Pinpoint the cell where the given text exists, returning its [x, y] midpoint coordinate. 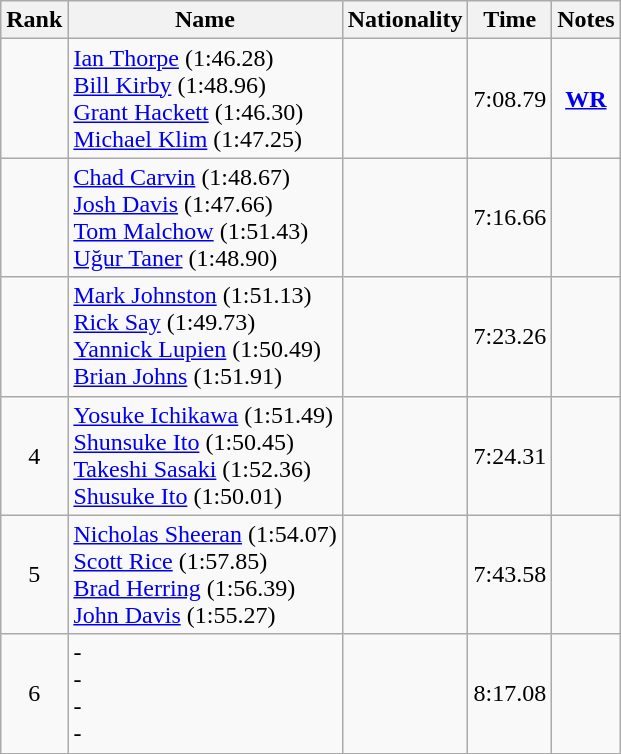
7:08.79 [510, 98]
- - - - [205, 694]
8:17.08 [510, 694]
4 [34, 456]
7:24.31 [510, 456]
Mark Johnston (1:51.13) Rick Say (1:49.73) Yannick Lupien (1:50.49) Brian Johns (1:51.91) [205, 336]
Ian Thorpe (1:46.28) Bill Kirby (1:48.96) Grant Hackett (1:46.30) Michael Klim (1:47.25) [205, 98]
7:43.58 [510, 574]
6 [34, 694]
5 [34, 574]
7:23.26 [510, 336]
Notes [586, 20]
Chad Carvin (1:48.67) Josh Davis (1:47.66) Tom Malchow (1:51.43) Uğur Taner (1:48.90) [205, 218]
Name [205, 20]
Yosuke Ichikawa (1:51.49) Shunsuke Ito (1:50.45) Takeshi Sasaki (1:52.36) Shusuke Ito (1:50.01) [205, 456]
WR [586, 98]
7:16.66 [510, 218]
Nicholas Sheeran (1:54.07) Scott Rice (1:57.85) Brad Herring (1:56.39) John Davis (1:55.27) [205, 574]
Time [510, 20]
Nationality [405, 20]
Rank [34, 20]
